Identify which cell holds the provided text, then report its (x, y) central coordinate. 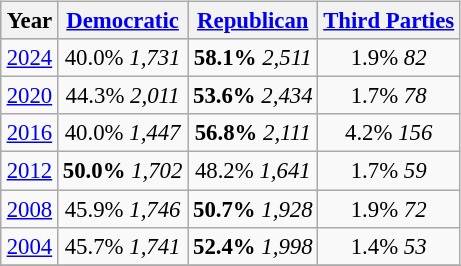
2004 (29, 246)
58.1% 2,511 (253, 58)
56.8% 2,111 (253, 133)
50.0% 1,702 (122, 171)
2020 (29, 96)
2008 (29, 209)
2016 (29, 133)
Year (29, 21)
Third Parties (389, 21)
2012 (29, 171)
53.6% 2,434 (253, 96)
1.7% 78 (389, 96)
45.9% 1,746 (122, 209)
2024 (29, 58)
50.7% 1,928 (253, 209)
48.2% 1,641 (253, 171)
40.0% 1,731 (122, 58)
4.2% 156 (389, 133)
1.7% 59 (389, 171)
1.4% 53 (389, 246)
Republican (253, 21)
44.3% 2,011 (122, 96)
1.9% 72 (389, 209)
1.9% 82 (389, 58)
45.7% 1,741 (122, 246)
52.4% 1,998 (253, 246)
40.0% 1,447 (122, 133)
Democratic (122, 21)
